Locate the cell with the specified text and output its [x, y] center coordinate. 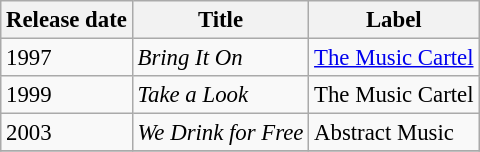
Bring It On [220, 58]
1999 [66, 95]
Abstract Music [394, 133]
1997 [66, 58]
We Drink for Free [220, 133]
2003 [66, 133]
Title [220, 20]
Label [394, 20]
Take a Look [220, 95]
Release date [66, 20]
